Return the (X, Y) coordinate for the center point of the cell that contains the specified text.  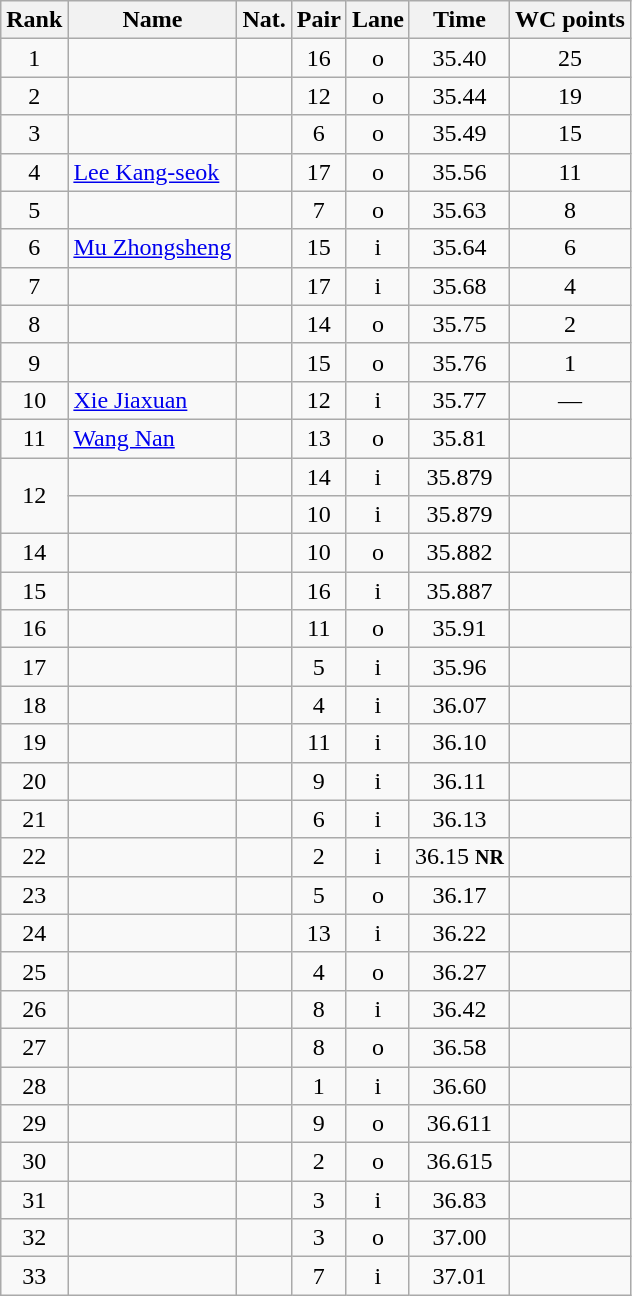
36.27 (459, 971)
28 (34, 1085)
35.76 (459, 362)
— (570, 400)
35.49 (459, 134)
35.96 (459, 667)
Lane (378, 20)
Pair (318, 20)
36.611 (459, 1124)
37.01 (459, 1276)
33 (34, 1276)
35.91 (459, 629)
36.22 (459, 933)
32 (34, 1238)
36.58 (459, 1047)
Rank (34, 20)
Lee Kang-seok (152, 172)
24 (34, 933)
35.882 (459, 553)
35.44 (459, 96)
Xie Jiaxuan (152, 400)
36.15 NR (459, 857)
36.13 (459, 819)
36.10 (459, 743)
18 (34, 705)
23 (34, 895)
37.00 (459, 1238)
36.11 (459, 781)
35.56 (459, 172)
36.60 (459, 1085)
35.887 (459, 591)
30 (34, 1162)
35.77 (459, 400)
20 (34, 781)
27 (34, 1047)
36.42 (459, 1009)
36.17 (459, 895)
22 (34, 857)
Nat. (264, 20)
35.68 (459, 286)
Time (459, 20)
31 (34, 1200)
Wang Nan (152, 438)
36.83 (459, 1200)
35.81 (459, 438)
35.75 (459, 324)
36.615 (459, 1162)
35.40 (459, 58)
26 (34, 1009)
35.64 (459, 248)
Name (152, 20)
36.07 (459, 705)
29 (34, 1124)
35.63 (459, 210)
21 (34, 819)
WC points (570, 20)
Mu Zhongsheng (152, 248)
